Determine the [X, Y] coordinate at the center of the cell enclosing the given text.  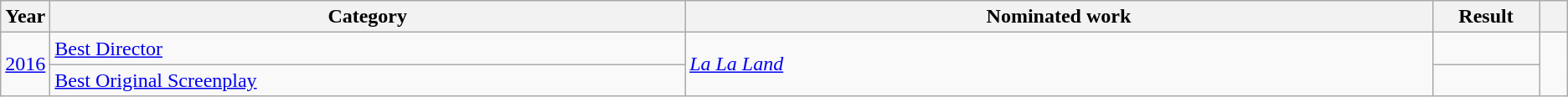
2016 [25, 64]
Result [1486, 17]
Nominated work [1059, 17]
Best Director [368, 48]
La La Land [1059, 64]
Year [25, 17]
Category [368, 17]
Best Original Screenplay [368, 80]
